Identify which cell holds the provided text, then report its (X, Y) central coordinate. 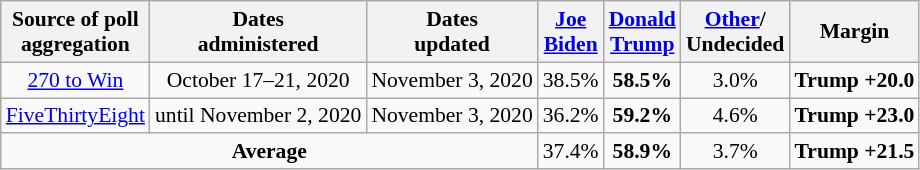
Margin (854, 32)
270 to Win (76, 80)
Average (270, 152)
Source of pollaggregation (76, 32)
DonaldTrump (642, 32)
JoeBiden (571, 32)
Other/Undecided (735, 32)
FiveThirtyEight (76, 116)
3.0% (735, 80)
Trump +20.0 (854, 80)
36.2% (571, 116)
38.5% (571, 80)
October 17–21, 2020 (258, 80)
3.7% (735, 152)
Trump +23.0 (854, 116)
Trump +21.5 (854, 152)
59.2% (642, 116)
4.6% (735, 116)
37.4% (571, 152)
58.9% (642, 152)
until November 2, 2020 (258, 116)
Dates administered (258, 32)
Dates updated (452, 32)
58.5% (642, 80)
